Locate the cell with the specified text and output its (x, y) center coordinate. 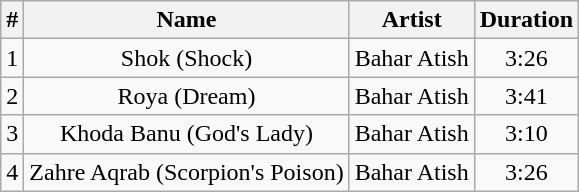
Duration (526, 20)
Shok (Shock) (186, 58)
Khoda Banu (God's Lady) (186, 134)
Zahre Aqrab (Scorpion's Poison) (186, 172)
3:10 (526, 134)
Artist (412, 20)
1 (12, 58)
Roya (Dream) (186, 96)
3 (12, 134)
# (12, 20)
Name (186, 20)
3:41 (526, 96)
4 (12, 172)
2 (12, 96)
